Locate the cell with the specified text and output its (x, y) center coordinate. 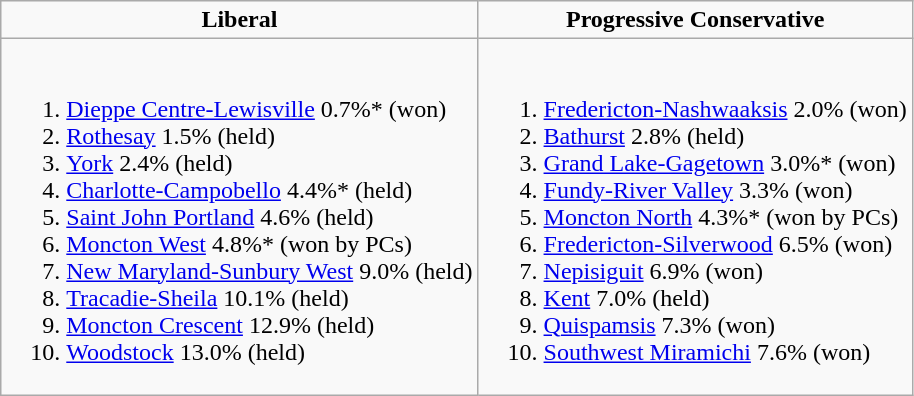
Progressive Conservative (695, 20)
Liberal (240, 20)
